Locate the cell with the specified text and output its [x, y] center coordinate. 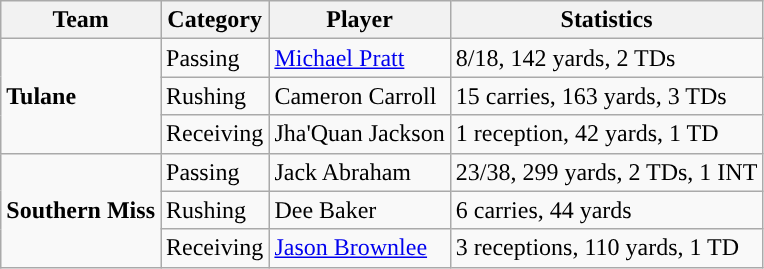
15 carries, 163 yards, 3 TDs [606, 96]
23/38, 299 yards, 2 TDs, 1 INT [606, 172]
1 reception, 42 yards, 1 TD [606, 134]
Category [214, 20]
Statistics [606, 20]
Dee Baker [360, 210]
Tulane [81, 96]
Jack Abraham [360, 172]
Jha'Quan Jackson [360, 134]
Cameron Carroll [360, 96]
6 carries, 44 yards [606, 210]
Michael Pratt [360, 58]
Southern Miss [81, 210]
Team [81, 20]
Player [360, 20]
Jason Brownlee [360, 248]
3 receptions, 110 yards, 1 TD [606, 248]
8/18, 142 yards, 2 TDs [606, 58]
